Output the (x, y) coordinate of the center of the cell containing the given text.  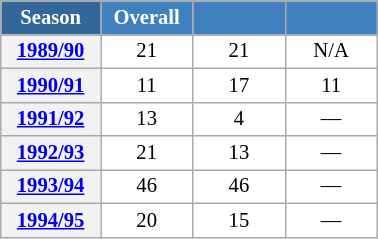
1994/95 (51, 220)
1993/94 (51, 186)
Overall (146, 17)
1989/90 (51, 51)
15 (239, 220)
1992/93 (51, 153)
1991/92 (51, 119)
17 (239, 85)
Season (51, 17)
4 (239, 119)
N/A (331, 51)
1990/91 (51, 85)
20 (146, 220)
